Extract the (x, y) coordinate from the center of the cell holding the provided text.  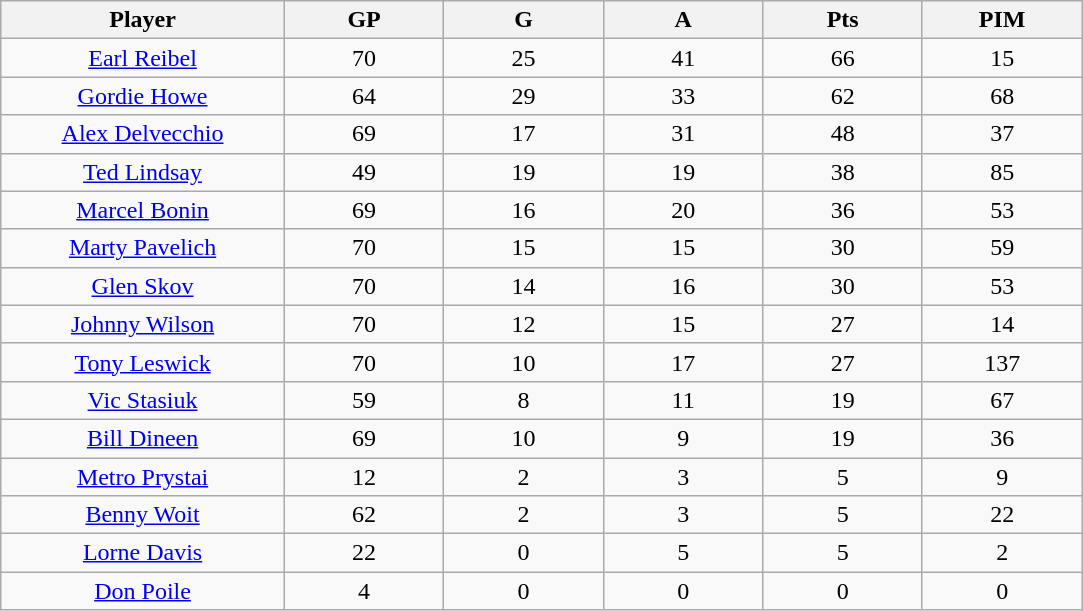
GP (364, 20)
Metro Prystai (143, 477)
Marty Pavelich (143, 248)
Earl Reibel (143, 58)
Ted Lindsay (143, 172)
137 (1002, 362)
A (683, 20)
20 (683, 210)
Alex Delvecchio (143, 134)
67 (1002, 400)
11 (683, 400)
Pts (843, 20)
Player (143, 20)
Tony Leswick (143, 362)
66 (843, 58)
Vic Stasiuk (143, 400)
Lorne Davis (143, 553)
Johnny Wilson (143, 324)
49 (364, 172)
Don Poile (143, 591)
31 (683, 134)
Marcel Bonin (143, 210)
Gordie Howe (143, 96)
4 (364, 591)
41 (683, 58)
Benny Woit (143, 515)
Bill Dineen (143, 438)
85 (1002, 172)
64 (364, 96)
PIM (1002, 20)
8 (524, 400)
38 (843, 172)
37 (1002, 134)
Glen Skov (143, 286)
29 (524, 96)
68 (1002, 96)
G (524, 20)
48 (843, 134)
25 (524, 58)
33 (683, 96)
